Identify which cell holds the provided text, then report its [X, Y] central coordinate. 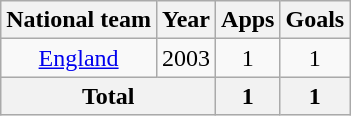
England [79, 58]
National team [79, 20]
Year [186, 20]
Total [108, 96]
Goals [315, 20]
2003 [186, 58]
Apps [248, 20]
